Extract the (X, Y) coordinate from the center of the cell holding the provided text.  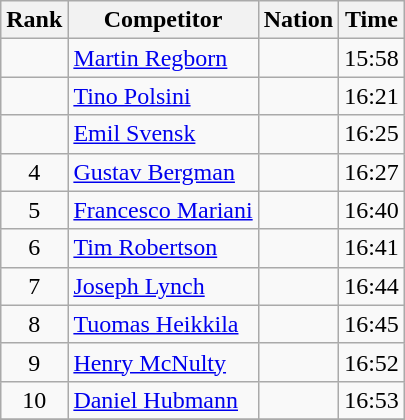
7 (34, 286)
16:21 (372, 96)
Tim Robertson (163, 248)
Tuomas Heikkila (163, 324)
Emil Svensk (163, 134)
Tino Polsini (163, 96)
Time (372, 20)
Daniel Hubmann (163, 400)
Competitor (163, 20)
Joseph Lynch (163, 286)
16:41 (372, 248)
6 (34, 248)
16:44 (372, 286)
8 (34, 324)
4 (34, 172)
16:45 (372, 324)
Martin Regborn (163, 58)
Francesco Mariani (163, 210)
16:52 (372, 362)
16:53 (372, 400)
16:40 (372, 210)
10 (34, 400)
15:58 (372, 58)
9 (34, 362)
Nation (298, 20)
5 (34, 210)
Gustav Bergman (163, 172)
Henry McNulty (163, 362)
Rank (34, 20)
16:25 (372, 134)
16:27 (372, 172)
